Output the [x, y] coordinate of the center of the cell containing the given text.  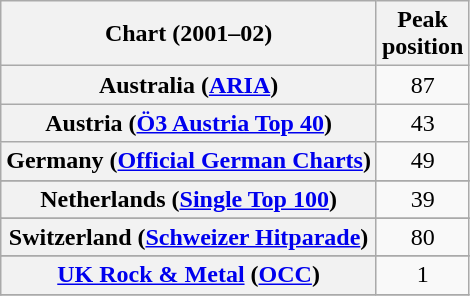
Austria (Ö3 Austria Top 40) [189, 123]
87 [422, 85]
UK Rock & Metal (OCC) [189, 275]
Australia (ARIA) [189, 85]
39 [422, 199]
Netherlands (Single Top 100) [189, 199]
Germany (Official German Charts) [189, 161]
Peakposition [422, 34]
Chart (2001–02) [189, 34]
1 [422, 275]
43 [422, 123]
Switzerland (Schweizer Hitparade) [189, 237]
49 [422, 161]
80 [422, 237]
